Search for the cell housing the specified text and yield its (X, Y) center coordinate. 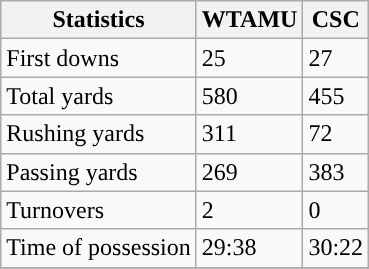
455 (336, 96)
Time of possession (99, 248)
Statistics (99, 20)
580 (250, 96)
27 (336, 58)
269 (250, 172)
311 (250, 134)
25 (250, 58)
383 (336, 172)
Passing yards (99, 172)
First downs (99, 58)
Rushing yards (99, 134)
2 (250, 210)
30:22 (336, 248)
29:38 (250, 248)
72 (336, 134)
Total yards (99, 96)
CSC (336, 20)
WTAMU (250, 20)
0 (336, 210)
Turnovers (99, 210)
